Find where the given text appears and provide that cell's center as [x, y] coordinate. 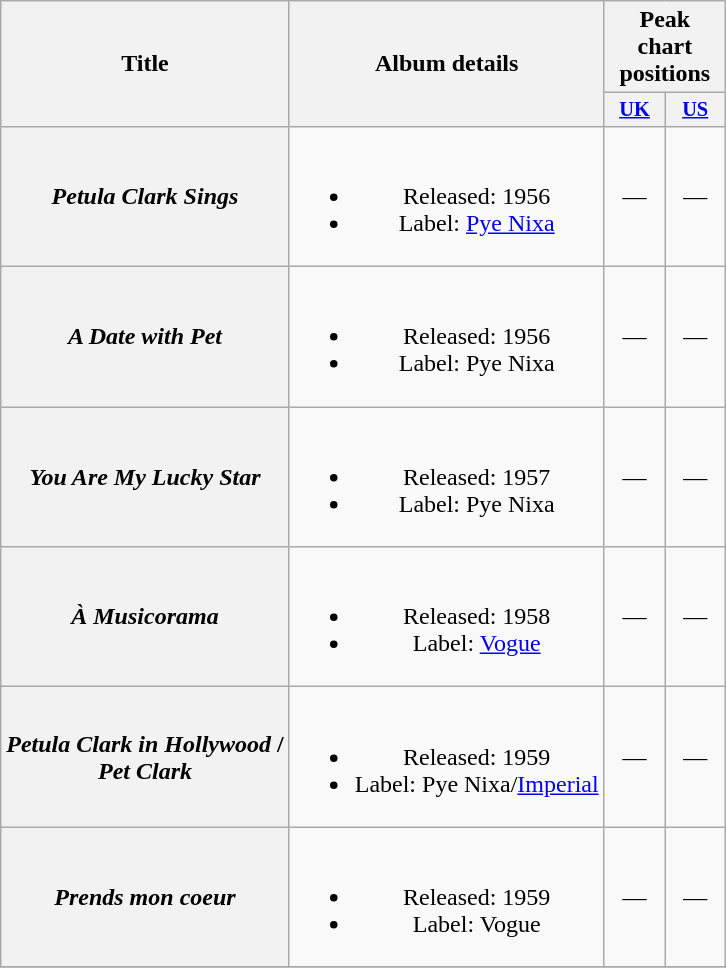
Released: 1959 Label: Vogue [446, 897]
Petula Clark Sings [145, 196]
A Date with Pet [145, 337]
Petula Clark in Hollywood /Pet Clark [145, 757]
US [696, 110]
Prends mon coeur [145, 897]
Title [145, 64]
Released: 1958 Label: Vogue [446, 617]
You Are My Lucky Star [145, 477]
Album details [446, 64]
Released: 1957 Label: Pye Nixa [446, 477]
UK [634, 110]
Peak chart positions [664, 47]
À Musicorama [145, 617]
Released: 1959 Label: Pye Nixa/Imperial [446, 757]
